Search for the cell housing the specified text and yield its (x, y) center coordinate. 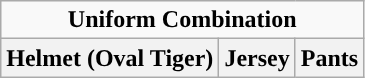
Pants (329, 58)
Uniform Combination (182, 20)
Jersey (257, 58)
Helmet (Oval Tiger) (110, 58)
